Provide the [X, Y] coordinate of the cell's center where the given text is located.  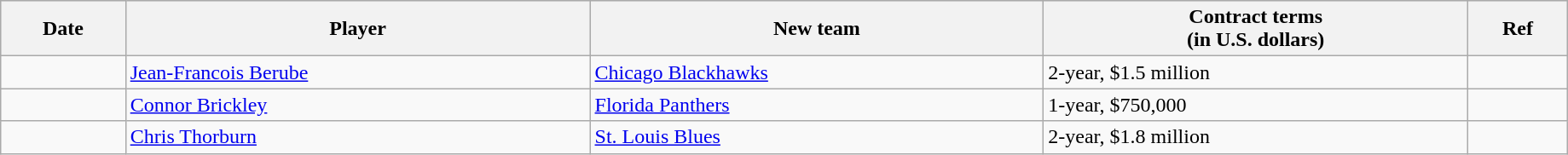
Connor Brickley [358, 105]
New team [817, 29]
Contract terms(in U.S. dollars) [1256, 29]
Chicago Blackhawks [817, 72]
Date [63, 29]
Chris Thorburn [358, 137]
St. Louis Blues [817, 137]
2-year, $1.5 million [1256, 72]
Player [358, 29]
1-year, $750,000 [1256, 105]
Florida Panthers [817, 105]
2-year, $1.8 million [1256, 137]
Jean-Francois Berube [358, 72]
Ref [1518, 29]
